Output the (x, y) coordinate of the center of the cell containing the given text.  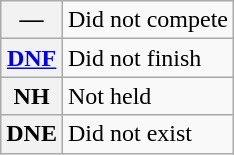
Did not exist (148, 134)
DNE (32, 134)
Not held (148, 96)
DNF (32, 58)
NH (32, 96)
Did not compete (148, 20)
— (32, 20)
Did not finish (148, 58)
